Determine the (x, y) coordinate at the center of the cell enclosing the given text.  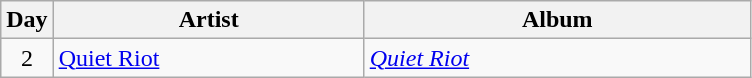
Album (557, 20)
Artist (208, 20)
Day (27, 20)
2 (27, 58)
